Determine the (X, Y) coordinate at the center of the cell enclosing the given text.  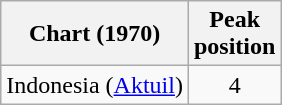
Chart (1970) (95, 34)
Peakposition (234, 34)
Indonesia (Aktuil) (95, 85)
4 (234, 85)
